Detect which cell encompasses the target text, then output its (x, y) center coordinate. 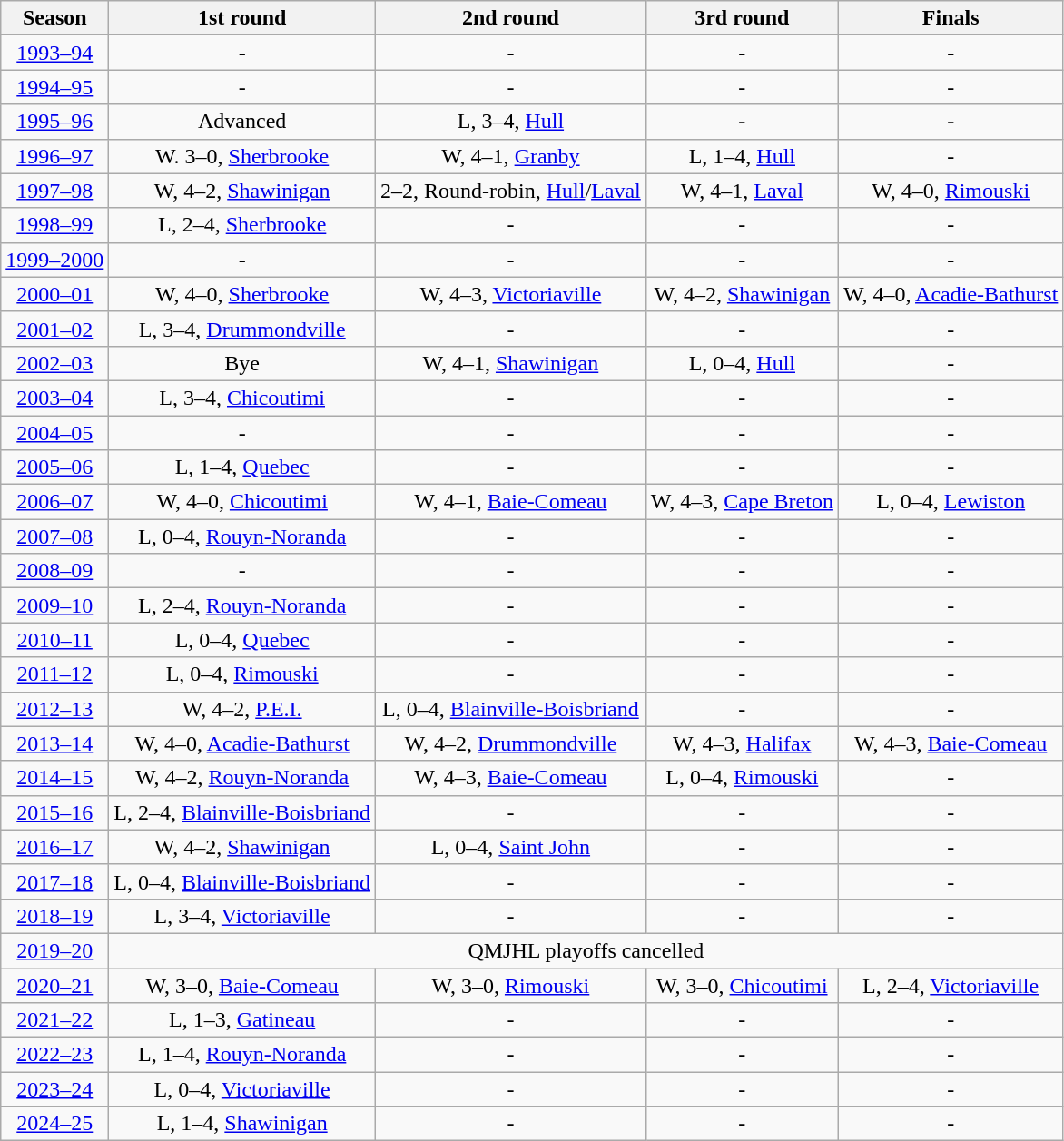
1993–94 (54, 53)
2020–21 (54, 985)
2024–25 (54, 1124)
W. 3–0, Sherbrooke (242, 156)
Bye (242, 363)
2011–12 (54, 674)
1995–96 (54, 122)
2007–08 (54, 536)
2019–20 (54, 950)
2014–15 (54, 778)
W, 4–1, Granby (511, 156)
L, 2–4, Sherbrooke (242, 225)
L, 0–4, Lewiston (950, 502)
L, 3–4, Hull (511, 122)
W, 4–2, Drummondville (511, 743)
2006–07 (54, 502)
L, 0–4, Rouyn-Noranda (242, 536)
W, 4–2, P.E.I. (242, 709)
2008–09 (54, 571)
W, 4–2, Rouyn-Noranda (242, 778)
1st round (242, 18)
2005–06 (54, 467)
W, 3–0, Rimouski (511, 985)
W, 3–0, Baie-Comeau (242, 985)
L, 3–4, Chicoutimi (242, 398)
2010–11 (54, 640)
W, 4–0, Rimouski (950, 191)
W, 4–3, Victoriaville (511, 294)
W, 4–1, Baie-Comeau (511, 502)
L, 0–4, Quebec (242, 640)
Advanced (242, 122)
2003–04 (54, 398)
L, 0–4, Victoriaville (242, 1089)
1998–99 (54, 225)
L, 1–3, Gatineau (242, 1020)
L, 0–4, Hull (742, 363)
1999–2000 (54, 260)
2023–24 (54, 1089)
QMJHL playoffs cancelled (586, 950)
2nd round (511, 18)
2018–19 (54, 916)
W, 3–0, Chicoutimi (742, 985)
2015–16 (54, 812)
2012–13 (54, 709)
1996–97 (54, 156)
1994–95 (54, 87)
Finals (950, 18)
2000–01 (54, 294)
2017–18 (54, 881)
L, 3–4, Drummondville (242, 329)
2001–02 (54, 329)
Season (54, 18)
W, 4–0, Sherbrooke (242, 294)
L, 3–4, Victoriaville (242, 916)
2004–05 (54, 433)
2021–22 (54, 1020)
L, 2–4, Blainville-Boisbriand (242, 812)
W, 4–1, Laval (742, 191)
L, 2–4, Rouyn-Noranda (242, 605)
L, 1–4, Shawinigan (242, 1124)
2002–03 (54, 363)
2–2, Round-robin, Hull/Laval (511, 191)
3rd round (742, 18)
1997–98 (54, 191)
2013–14 (54, 743)
2016–17 (54, 847)
L, 2–4, Victoriaville (950, 985)
L, 1–4, Rouyn-Noranda (242, 1055)
L, 1–4, Quebec (242, 467)
L, 1–4, Hull (742, 156)
W, 4–3, Halifax (742, 743)
L, 0–4, Saint John (511, 847)
W, 4–0, Chicoutimi (242, 502)
W, 4–1, Shawinigan (511, 363)
2009–10 (54, 605)
2022–23 (54, 1055)
W, 4–3, Cape Breton (742, 502)
